Provide the [x, y] coordinate of the cell's center where the given text is located.  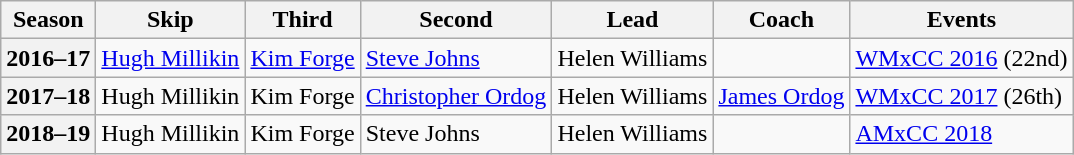
WMxCC 2016 (22nd) [962, 58]
Season [48, 20]
Christopher Ordog [456, 96]
Lead [632, 20]
WMxCC 2017 (26th) [962, 96]
Third [302, 20]
Skip [170, 20]
2017–18 [48, 96]
Coach [782, 20]
AMxCC 2018 [962, 134]
Events [962, 20]
James Ordog [782, 96]
2018–19 [48, 134]
Second [456, 20]
2016–17 [48, 58]
